Find where the given text appears and provide that cell's center as (x, y) coordinate. 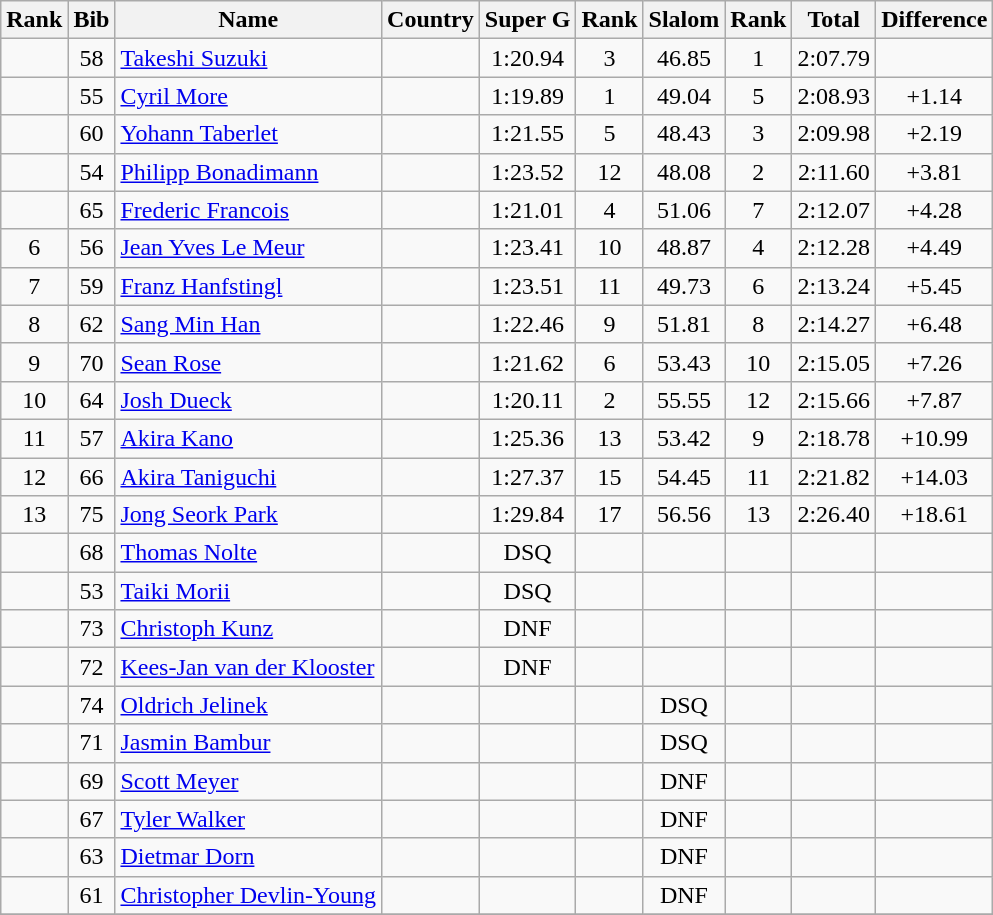
Yohann Taberlet (248, 134)
15 (610, 477)
1:22.46 (528, 324)
2:07.79 (834, 58)
54 (92, 172)
+18.61 (934, 515)
2:18.78 (834, 438)
64 (92, 400)
Slalom (684, 20)
1:25.36 (528, 438)
48.43 (684, 134)
1:20.11 (528, 400)
Jong Seork Park (248, 515)
55.55 (684, 400)
Oldrich Jelinek (248, 705)
1:27.37 (528, 477)
Bib (92, 20)
1:23.52 (528, 172)
1:20.94 (528, 58)
1:21.62 (528, 362)
2:12.07 (834, 210)
Frederic Francois (248, 210)
Christopher Devlin-Young (248, 895)
17 (610, 515)
56.56 (684, 515)
+7.26 (934, 362)
1:23.41 (528, 248)
Philipp Bonadimann (248, 172)
2:13.24 (834, 286)
56 (92, 248)
Sean Rose (248, 362)
+4.49 (934, 248)
Sang Min Han (248, 324)
58 (92, 58)
48.08 (684, 172)
Jean Yves Le Meur (248, 248)
Super G (528, 20)
53.43 (684, 362)
75 (92, 515)
+7.87 (934, 400)
72 (92, 667)
2:15.66 (834, 400)
Thomas Nolte (248, 553)
66 (92, 477)
69 (92, 781)
+10.99 (934, 438)
+2.19 (934, 134)
1:21.01 (528, 210)
+1.14 (934, 96)
Takeshi Suzuki (248, 58)
Taiki Morii (248, 591)
Total (834, 20)
+14.03 (934, 477)
54.45 (684, 477)
65 (92, 210)
53.42 (684, 438)
+6.48 (934, 324)
1:23.51 (528, 286)
Akira Taniguchi (248, 477)
49.73 (684, 286)
Dietmar Dorn (248, 857)
+3.81 (934, 172)
+4.28 (934, 210)
2:11.60 (834, 172)
51.06 (684, 210)
Kees-Jan van der Klooster (248, 667)
48.87 (684, 248)
Name (248, 20)
55 (92, 96)
Difference (934, 20)
71 (92, 743)
2:08.93 (834, 96)
1:21.55 (528, 134)
68 (92, 553)
+5.45 (934, 286)
2:12.28 (834, 248)
Akira Kano (248, 438)
53 (92, 591)
2:21.82 (834, 477)
74 (92, 705)
57 (92, 438)
Josh Dueck (248, 400)
60 (92, 134)
63 (92, 857)
Tyler Walker (248, 819)
51.81 (684, 324)
Cyril More (248, 96)
2:14.27 (834, 324)
73 (92, 629)
67 (92, 819)
2:15.05 (834, 362)
49.04 (684, 96)
2:09.98 (834, 134)
1:29.84 (528, 515)
Christoph Kunz (248, 629)
Scott Meyer (248, 781)
2:26.40 (834, 515)
Jasmin Bambur (248, 743)
1:19.89 (528, 96)
62 (92, 324)
Franz Hanfstingl (248, 286)
70 (92, 362)
Country (431, 20)
59 (92, 286)
61 (92, 895)
46.85 (684, 58)
